Search for the cell housing the specified text and yield its (x, y) center coordinate. 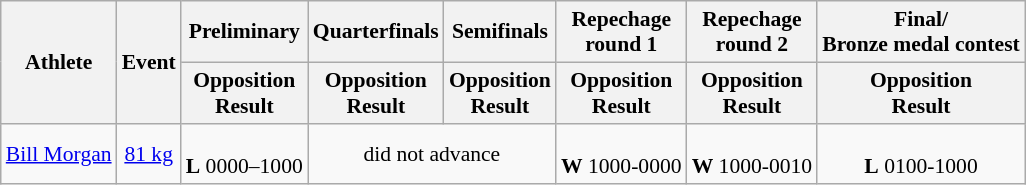
Semifinals (500, 32)
Quarterfinals (376, 32)
Bill Morgan (59, 154)
W 1000-0000 (622, 154)
L 0000–1000 (244, 154)
Final/Bronze medal contest (921, 32)
W 1000-0010 (752, 154)
Repechage round 2 (752, 32)
81 kg (149, 154)
Event (149, 62)
did not advance (432, 154)
L 0100-1000 (921, 154)
Repechage round 1 (622, 32)
Preliminary (244, 32)
Athlete (59, 62)
